Find where the given text appears and provide that cell's center as (x, y) coordinate. 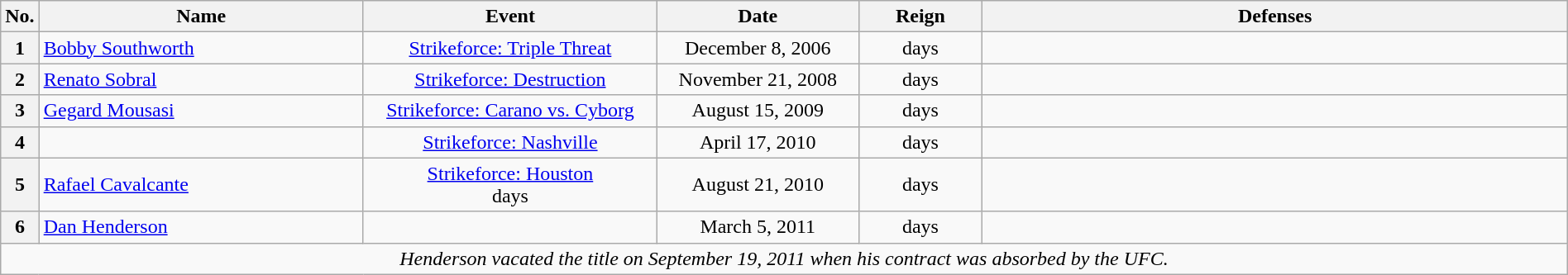
December 8, 2006 (758, 48)
3 (20, 111)
Strikeforce: Houston days (509, 185)
Date (758, 17)
August 21, 2010 (758, 185)
Defenses (1275, 17)
4 (20, 142)
Event (509, 17)
Strikeforce: Nashville (509, 142)
Reign (920, 17)
November 21, 2008 (758, 79)
March 5, 2011 (758, 227)
Henderson vacated the title on September 19, 2011 when his contract was absorbed by the UFC. (784, 258)
Renato Sobral (201, 79)
Strikeforce: Triple Threat (509, 48)
August 15, 2009 (758, 111)
1 (20, 48)
6 (20, 227)
Strikeforce: Carano vs. Cyborg (509, 111)
April 17, 2010 (758, 142)
2 (20, 79)
Strikeforce: Destruction (509, 79)
Name (201, 17)
5 (20, 185)
Dan Henderson (201, 227)
Rafael Cavalcante (201, 185)
Gegard Mousasi (201, 111)
Bobby Southworth (201, 48)
No. (20, 17)
